Pinpoint the cell where the given text exists, returning its (X, Y) midpoint coordinate. 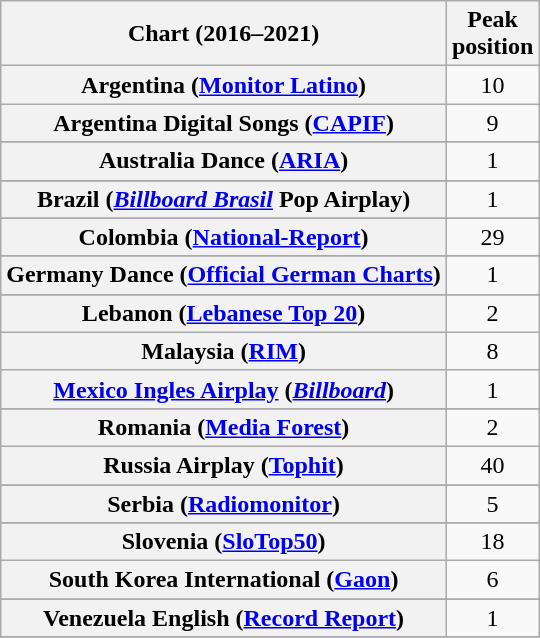
Australia Dance (ARIA) (224, 161)
Germany Dance (Official German Charts) (224, 275)
Venezuela English (Record Report) (224, 618)
Brazil (Billboard Brasil Pop Airplay) (224, 199)
Argentina Digital Songs (CAPIF) (224, 123)
5 (492, 503)
Slovenia (SloTop50) (224, 542)
Russia Airplay (Tophit) (224, 465)
Lebanon (Lebanese Top 20) (224, 313)
South Korea International (Gaon) (224, 580)
Serbia (Radiomonitor) (224, 503)
Romania (Media Forest) (224, 427)
Argentina (Monitor Latino) (224, 85)
8 (492, 351)
Malaysia (RIM) (224, 351)
40 (492, 465)
9 (492, 123)
29 (492, 237)
Chart (2016–2021) (224, 34)
Peak position (492, 34)
10 (492, 85)
18 (492, 542)
6 (492, 580)
Mexico Ingles Airplay (Billboard) (224, 389)
Colombia (National-Report) (224, 237)
